Pinpoint the cell where the given text exists, returning its (X, Y) midpoint coordinate. 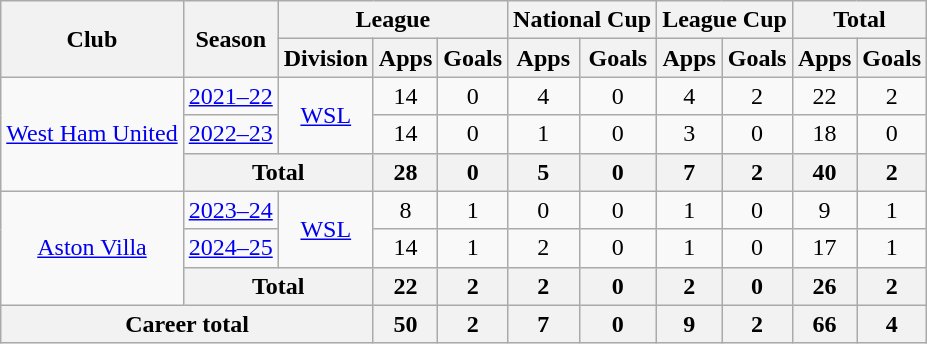
Season (230, 39)
Career total (188, 324)
League Cup (725, 20)
Aston Villa (92, 248)
66 (824, 324)
3 (690, 134)
League (392, 20)
2024–25 (230, 248)
2023–24 (230, 210)
28 (405, 172)
Division (326, 58)
5 (544, 172)
8 (405, 210)
National Cup (582, 20)
West Ham United (92, 134)
2021–22 (230, 96)
26 (824, 286)
2022–23 (230, 134)
17 (824, 248)
18 (824, 134)
40 (824, 172)
Club (92, 39)
50 (405, 324)
